Output the (X, Y) coordinate of the center of the cell containing the given text.  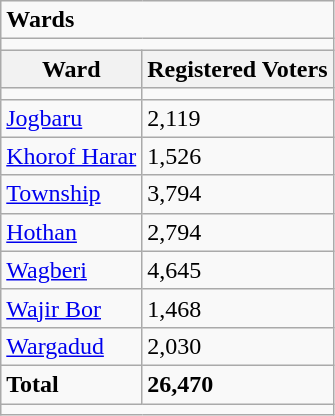
Wagberi (72, 270)
Total (72, 384)
Khorof Harar (72, 156)
4,645 (238, 270)
Wards (167, 20)
26,470 (238, 384)
2,119 (238, 118)
Registered Voters (238, 69)
Hothan (72, 232)
2,794 (238, 232)
3,794 (238, 194)
Wajir Bor (72, 308)
1,468 (238, 308)
Ward (72, 69)
Jogbaru (72, 118)
1,526 (238, 156)
Wargadud (72, 346)
2,030 (238, 346)
Township (72, 194)
